Detect which cell encompasses the target text, then output its [X, Y] center coordinate. 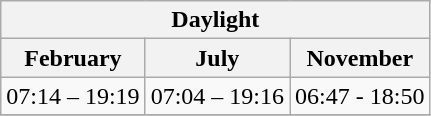
07:14 – 19:19 [73, 96]
February [73, 58]
07:04 – 19:16 [217, 96]
November [360, 58]
Daylight [216, 20]
06:47 - 18:50 [360, 96]
July [217, 58]
